From the cell containing the given text, extract its center point as (X, Y) coordinate. 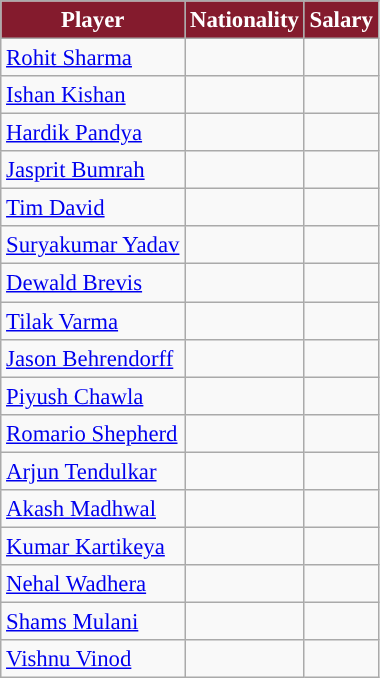
Tilak Varma (93, 321)
Ishan Kishan (93, 95)
Shams Mulani (93, 621)
Romario Shepherd (93, 433)
Kumar Kartikeya (93, 546)
Arjun Tendulkar (93, 471)
Jason Behrendorff (93, 358)
Jasprit Bumrah (93, 170)
Rohit Sharma (93, 58)
Suryakumar Yadav (93, 245)
Nationality (244, 20)
Hardik Pandya (93, 133)
Salary (341, 20)
Player (93, 20)
Piyush Chawla (93, 396)
Akash Madhwal (93, 509)
Tim David (93, 208)
Nehal Wadhera (93, 584)
Dewald Brevis (93, 283)
Vishnu Vinod (93, 659)
